Output the (x, y) coordinate of the center of the cell containing the given text.  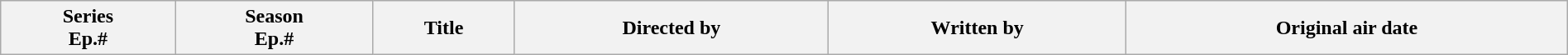
Written by (978, 28)
Original air date (1347, 28)
Directed by (672, 28)
SeasonEp.# (275, 28)
Title (443, 28)
SeriesEp.# (88, 28)
